Return the [X, Y] coordinate for the center point of the cell that contains the specified text.  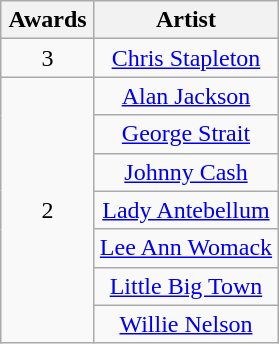
Little Big Town [186, 286]
3 [48, 58]
Lady Antebellum [186, 210]
George Strait [186, 134]
Awards [48, 20]
Artist [186, 20]
Alan Jackson [186, 96]
Chris Stapleton [186, 58]
Lee Ann Womack [186, 248]
Willie Nelson [186, 324]
2 [48, 210]
Johnny Cash [186, 172]
